Provide the [x, y] coordinate of the cell's center where the given text is located.  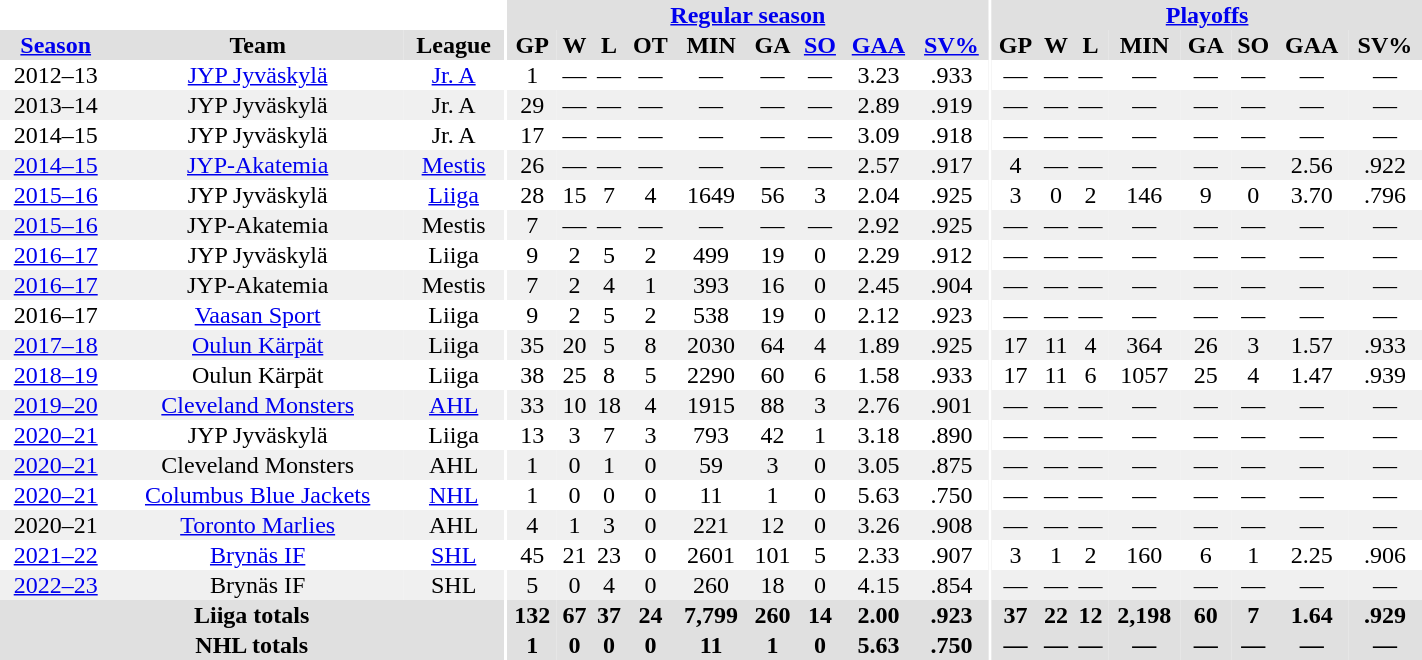
.906 [1385, 555]
2012–13 [56, 75]
2013–14 [56, 105]
2601 [712, 555]
3.23 [878, 75]
2.92 [878, 225]
Vaasan Sport [257, 315]
2,198 [1144, 615]
Liiga totals [252, 615]
45 [532, 555]
499 [712, 255]
Playoffs [1207, 15]
3.09 [878, 135]
3.18 [878, 435]
2018–19 [56, 375]
24 [650, 615]
7,799 [712, 615]
132 [532, 615]
4.15 [878, 585]
364 [1144, 345]
538 [712, 315]
3.26 [878, 525]
.875 [952, 465]
793 [712, 435]
2030 [712, 345]
2.89 [878, 105]
1.47 [1312, 375]
2.33 [878, 555]
2.25 [1312, 555]
64 [773, 345]
33 [532, 405]
14 [820, 615]
1649 [712, 195]
20 [574, 345]
2290 [712, 375]
13 [532, 435]
.918 [952, 135]
160 [1144, 555]
3.05 [878, 465]
28 [532, 195]
16 [773, 285]
OT [650, 45]
.912 [952, 255]
35 [532, 345]
2.56 [1312, 165]
146 [1144, 195]
23 [610, 555]
2.57 [878, 165]
2022–23 [56, 585]
.854 [952, 585]
.939 [1385, 375]
.922 [1385, 165]
1.64 [1312, 615]
393 [712, 285]
15 [574, 195]
101 [773, 555]
League [454, 45]
.904 [952, 285]
1.58 [878, 375]
Toronto Marlies [257, 525]
1.57 [1312, 345]
10 [574, 405]
38 [532, 375]
.890 [952, 435]
29 [532, 105]
2.45 [878, 285]
1057 [1144, 375]
Columbus Blue Jackets [257, 495]
1.89 [878, 345]
.901 [952, 405]
56 [773, 195]
.919 [952, 105]
2.76 [878, 405]
.907 [952, 555]
Regular season [748, 15]
2.04 [878, 195]
2021–22 [56, 555]
1915 [712, 405]
88 [773, 405]
59 [712, 465]
221 [712, 525]
.796 [1385, 195]
42 [773, 435]
22 [1056, 615]
.929 [1385, 615]
NHL totals [252, 645]
2.29 [878, 255]
Season [56, 45]
.917 [952, 165]
NHL [454, 495]
2019–20 [56, 405]
67 [574, 615]
2.12 [878, 315]
Team [257, 45]
.908 [952, 525]
3.70 [1312, 195]
21 [574, 555]
2017–18 [56, 345]
2.00 [878, 615]
